Pinpoint the cell where the given text exists, returning its (X, Y) midpoint coordinate. 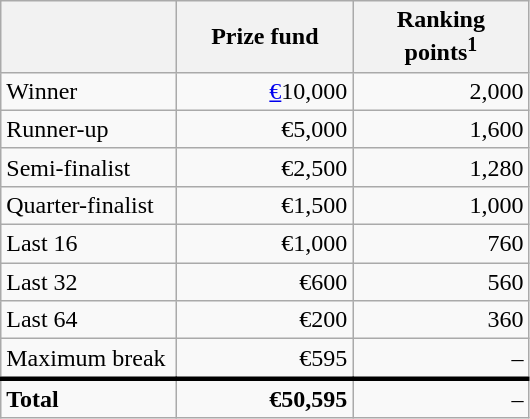
€600 (265, 282)
€2,500 (265, 167)
€1,000 (265, 244)
Ranking points1 (441, 37)
Winner (89, 91)
360 (441, 320)
€1,500 (265, 205)
Runner-up (89, 129)
1,600 (441, 129)
€595 (265, 359)
Last 16 (89, 244)
€50,595 (265, 398)
€10,000 (265, 91)
2,000 (441, 91)
Last 64 (89, 320)
€5,000 (265, 129)
Total (89, 398)
€200 (265, 320)
Quarter-finalist (89, 205)
560 (441, 282)
1,000 (441, 205)
Last 32 (89, 282)
Prize fund (265, 37)
1,280 (441, 167)
760 (441, 244)
Semi-finalist (89, 167)
Maximum break (89, 359)
